Return [X, Y] of the center of cell containing provided text 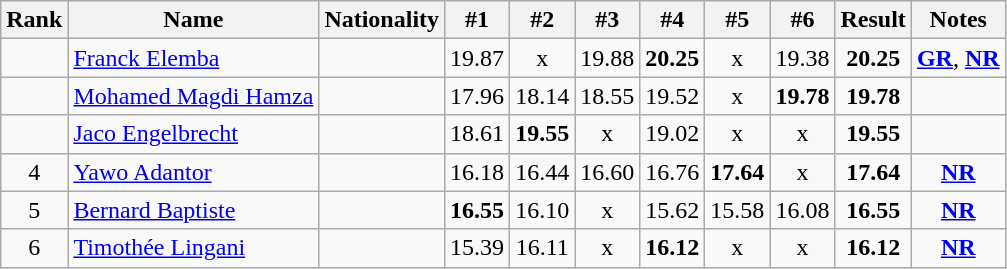
16.18 [478, 172]
Rank [34, 20]
4 [34, 172]
16.10 [542, 210]
#6 [802, 20]
17.96 [478, 96]
#3 [608, 20]
Nationality [382, 20]
16.44 [542, 172]
Mohamed Magdi Hamza [194, 96]
19.02 [672, 134]
#1 [478, 20]
16.11 [542, 248]
18.55 [608, 96]
19.88 [608, 58]
19.38 [802, 58]
6 [34, 248]
#5 [738, 20]
#2 [542, 20]
15.58 [738, 210]
Bernard Baptiste [194, 210]
18.14 [542, 96]
Result [873, 20]
19.87 [478, 58]
#4 [672, 20]
Franck Elemba [194, 58]
Timothée Lingani [194, 248]
16.76 [672, 172]
Name [194, 20]
Notes [958, 20]
19.52 [672, 96]
GR, NR [958, 58]
16.60 [608, 172]
Yawo Adantor [194, 172]
15.62 [672, 210]
Jaco Engelbrecht [194, 134]
15.39 [478, 248]
5 [34, 210]
18.61 [478, 134]
16.08 [802, 210]
